Return [X, Y] of the center of cell containing provided text 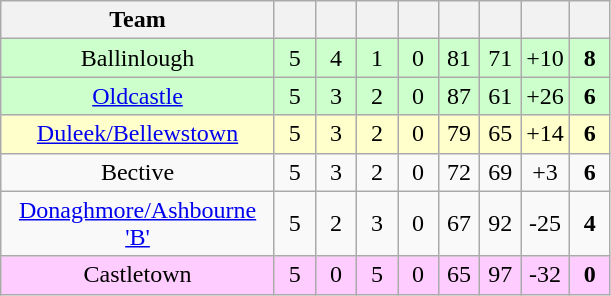
79 [460, 134]
Castletown [138, 275]
+14 [546, 134]
Ballinlough [138, 58]
81 [460, 58]
87 [460, 96]
Team [138, 20]
1 [376, 58]
+3 [546, 172]
Oldcastle [138, 96]
8 [590, 58]
92 [500, 224]
Duleek/Bellewstown [138, 134]
+26 [546, 96]
61 [500, 96]
+10 [546, 58]
-32 [546, 275]
-25 [546, 224]
69 [500, 172]
97 [500, 275]
Bective [138, 172]
Donaghmore/Ashbourne 'B' [138, 224]
67 [460, 224]
71 [500, 58]
72 [460, 172]
